Pinpoint the cell where the given text exists, returning its (X, Y) midpoint coordinate. 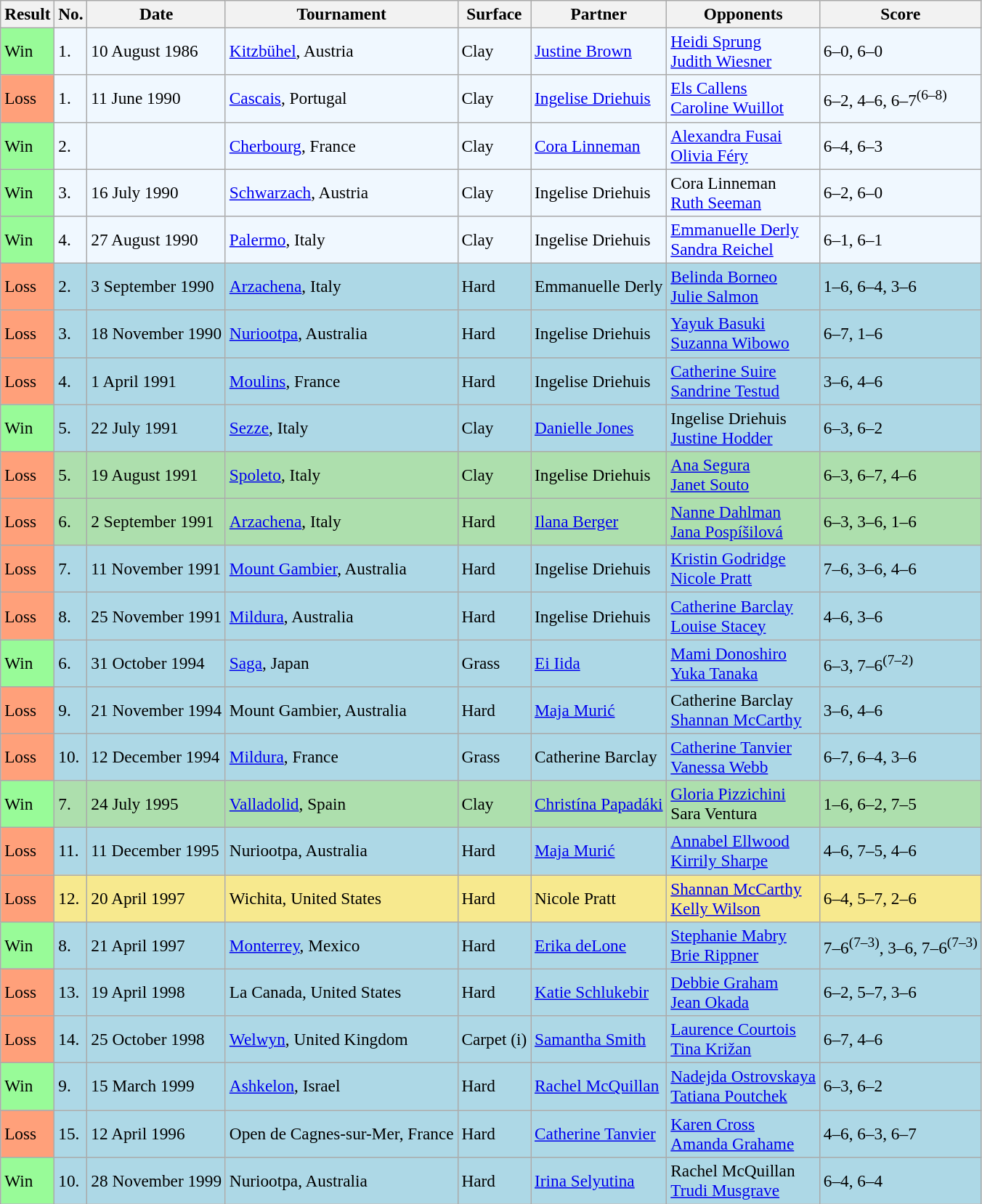
6–3, 7–6(7–2) (901, 662)
6–4, 6–4 (901, 1181)
Shannan McCarthy Kelly Wilson (743, 898)
1–6, 6–4, 3–6 (901, 286)
Spoleto, Italy (341, 475)
6–4, 6–3 (901, 145)
6–7, 1–6 (901, 334)
Danielle Jones (598, 427)
11 November 1991 (156, 569)
Ashkelon, Israel (341, 1086)
4–6, 3–6 (901, 616)
24 July 1995 (156, 805)
12. (71, 898)
19 April 1998 (156, 992)
Laurence Courtois Tina Križan (743, 1038)
6–7, 4–6 (901, 1038)
Opponents (743, 14)
25 October 1998 (156, 1038)
Catherine Barclay Shannan McCarthy (743, 710)
Christína Papadáki (598, 805)
Catherine Barclay Louise Stacey (743, 616)
Rachel McQuillan (598, 1086)
Emmanuelle Derly (598, 286)
6–3, 3–6, 1–6 (901, 521)
Valladolid, Spain (341, 805)
1–6, 6–2, 7–5 (901, 805)
Ei Iida (598, 662)
Mildura, Australia (341, 616)
1 April 1991 (156, 381)
19 August 1991 (156, 475)
15. (71, 1133)
Surface (494, 14)
Heidi Sprung Judith Wiesner (743, 51)
Mildura, France (341, 757)
20 April 1997 (156, 898)
4–6, 6–3, 6–7 (901, 1133)
Monterrey, Mexico (341, 945)
Palermo, Italy (341, 240)
Schwarzach, Austria (341, 192)
Cascais, Portugal (341, 99)
11 June 1990 (156, 99)
21 April 1997 (156, 945)
11 December 1995 (156, 851)
6–1, 6–1 (901, 240)
Stephanie Mabry Brie Rippner (743, 945)
6–0, 6–0 (901, 51)
Gloria Pizzichini Sara Ventura (743, 805)
Nanne Dahlman Jana Pospíšilová (743, 521)
15 March 1999 (156, 1086)
Karen Cross Amanda Grahame (743, 1133)
No. (71, 14)
Ingelise Driehuis Justine Hodder (743, 427)
3 September 1990 (156, 286)
Catherine Tanvier (598, 1133)
6–2, 6–0 (901, 192)
Kristin Godridge Nicole Pratt (743, 569)
31 October 1994 (156, 662)
4–6, 7–5, 4–6 (901, 851)
Els Callens Caroline Wuillot (743, 99)
Partner (598, 14)
12 December 1994 (156, 757)
Score (901, 14)
Nicole Pratt (598, 898)
14. (71, 1038)
6–3, 6–7, 4–6 (901, 475)
10 August 1986 (156, 51)
Saga, Japan (341, 662)
Catherine Tanvier Vanessa Webb (743, 757)
13. (71, 992)
25 November 1991 (156, 616)
Yayuk Basuki Suzanna Wibowo (743, 334)
Katie Schlukebir (598, 992)
Cora Linneman (598, 145)
La Canada, United States (341, 992)
Result (28, 14)
22 July 1991 (156, 427)
Welwyn, United Kingdom (341, 1038)
Mami Donoshiro Yuka Tanaka (743, 662)
7–6(7–3), 3–6, 7–6(7–3) (901, 945)
11. (71, 851)
Rachel McQuillan Trudi Musgrave (743, 1181)
Alexandra Fusai Olivia Féry (743, 145)
12 April 1996 (156, 1133)
28 November 1999 (156, 1181)
6–4, 5–7, 2–6 (901, 898)
Sezze, Italy (341, 427)
Carpet (i) (494, 1038)
Debbie Graham Jean Okada (743, 992)
2 September 1991 (156, 521)
Emmanuelle Derly Sandra Reichel (743, 240)
Ilana Berger (598, 521)
Date (156, 14)
Irina Selyutina (598, 1181)
Kitzbühel, Austria (341, 51)
27 August 1990 (156, 240)
Catherine Barclay (598, 757)
6–7, 6–4, 3–6 (901, 757)
Nadejda Ostrovskaya Tatiana Poutchek (743, 1086)
Moulins, France (341, 381)
6–2, 4–6, 6–7(6–8) (901, 99)
18 November 1990 (156, 334)
21 November 1994 (156, 710)
7–6, 3–6, 4–6 (901, 569)
Annabel Ellwood Kirrily Sharpe (743, 851)
Cherbourg, France (341, 145)
6–2, 5–7, 3–6 (901, 992)
Cora Linneman Ruth Seeman (743, 192)
Tournament (341, 14)
Samantha Smith (598, 1038)
Justine Brown (598, 51)
Open de Cagnes-sur-Mer, France (341, 1133)
Wichita, United States (341, 898)
16 July 1990 (156, 192)
Belinda Borneo Julie Salmon (743, 286)
Catherine Suire Sandrine Testud (743, 381)
Erika deLone (598, 945)
Ana Segura Janet Souto (743, 475)
